Find where the given text appears and provide that cell's center as [X, Y] coordinate. 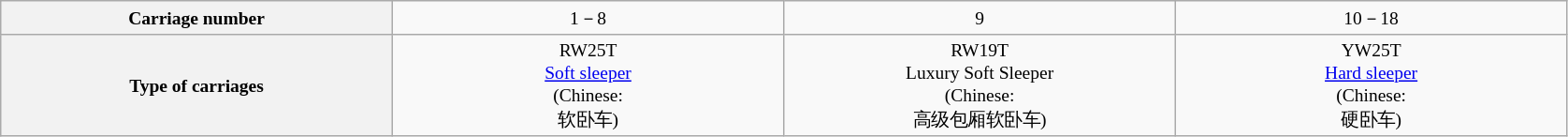
RW19TLuxury Soft Sleeper(Chinese:高级包厢软卧车) [980, 85]
YW25THard sleeper(Chinese:硬卧车) [1372, 85]
10－18 [1372, 18]
RW25TSoft sleeper(Chinese:软卧车) [588, 85]
1－8 [588, 18]
Carriage number [196, 18]
9 [980, 18]
Type of carriages [196, 85]
